Find where the given text appears and provide that cell's center as (X, Y) coordinate. 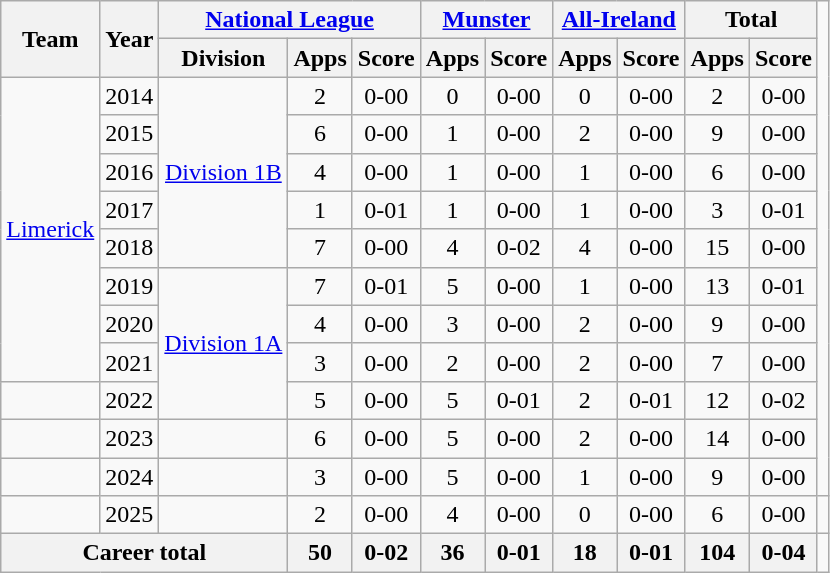
Total (751, 20)
2025 (130, 515)
2022 (130, 400)
Career total (144, 553)
Division 1A (224, 343)
2023 (130, 438)
Limerick (50, 229)
14 (717, 438)
Division 1B (224, 172)
0-04 (783, 553)
2015 (130, 134)
2020 (130, 324)
50 (320, 553)
Year (130, 39)
12 (717, 400)
Division (224, 58)
All-Ireland (619, 20)
2017 (130, 210)
2014 (130, 96)
18 (585, 553)
15 (717, 248)
2021 (130, 362)
13 (717, 286)
2016 (130, 172)
2024 (130, 477)
104 (717, 553)
36 (452, 553)
National League (290, 20)
2019 (130, 286)
Munster (486, 20)
Team (50, 39)
2018 (130, 248)
